Detect which cell encompasses the target text, then output its (x, y) center coordinate. 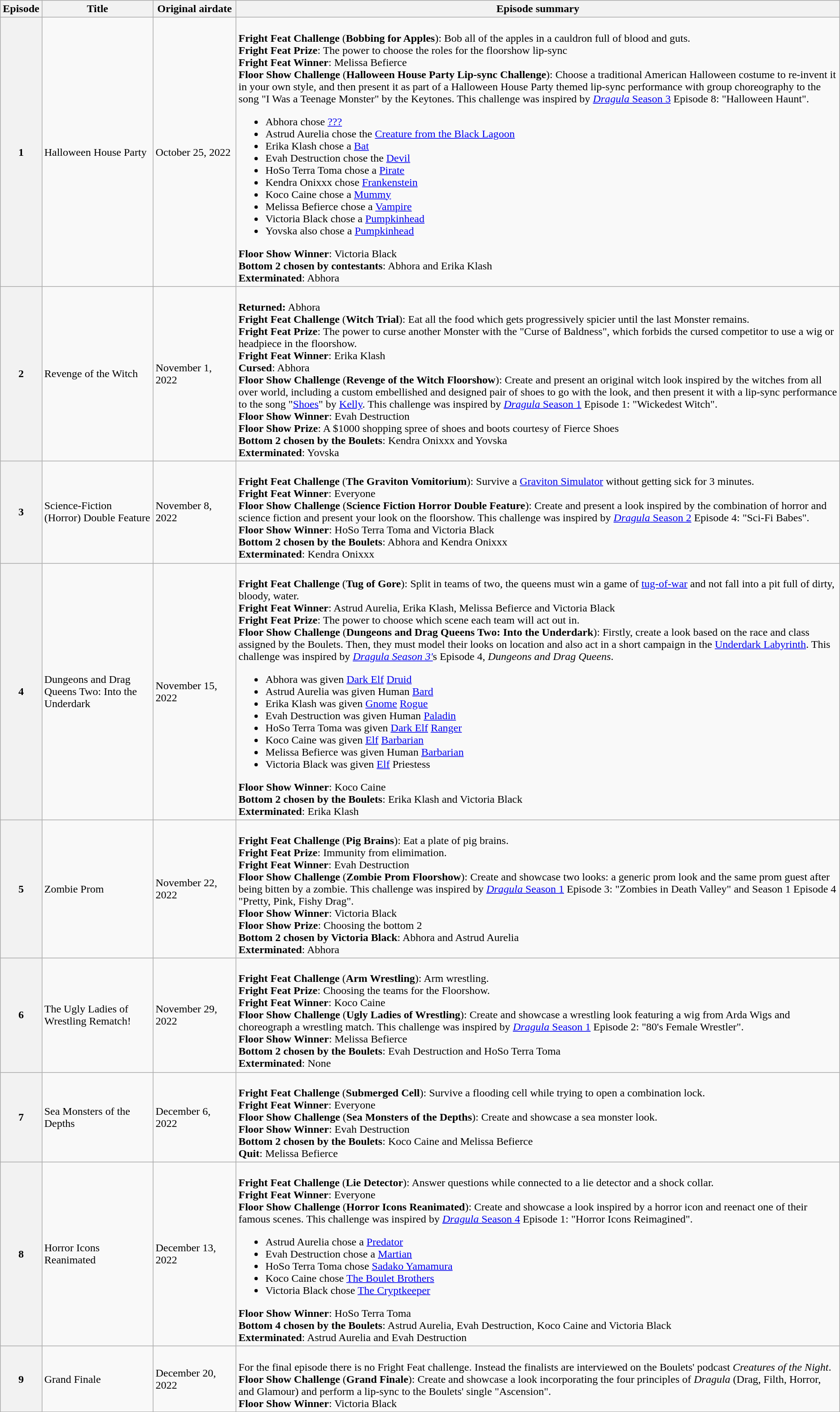
Horror Icons Reanimated (97, 1254)
December 20, 2022 (195, 1379)
5 (21, 889)
6 (21, 1015)
3 (21, 512)
Episode (21, 9)
7 (21, 1117)
1 (21, 152)
November 22, 2022 (195, 889)
November 1, 2022 (195, 374)
Revenge of the Witch (97, 374)
November 29, 2022 (195, 1015)
November 8, 2022 (195, 512)
2 (21, 374)
October 25, 2022 (195, 152)
Zombie Prom (97, 889)
Original airdate (195, 9)
November 15, 2022 (195, 691)
The Ugly Ladies of Wrestling Rematch! (97, 1015)
8 (21, 1254)
Episode summary (538, 9)
Title (97, 9)
Grand Finale (97, 1379)
Science-Fiction (Horror) Double Feature (97, 512)
9 (21, 1379)
December 13, 2022 (195, 1254)
Sea Monsters of the Depths (97, 1117)
4 (21, 691)
Dungeons and Drag Queens Two: Into the Underdark (97, 691)
Halloween House Party (97, 152)
December 6, 2022 (195, 1117)
